Identify which cell holds the provided text, then report its [X, Y] central coordinate. 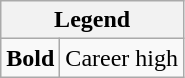
Bold [30, 58]
Legend [92, 20]
Career high [122, 58]
